Find where the given text appears and provide that cell's center as (x, y) coordinate. 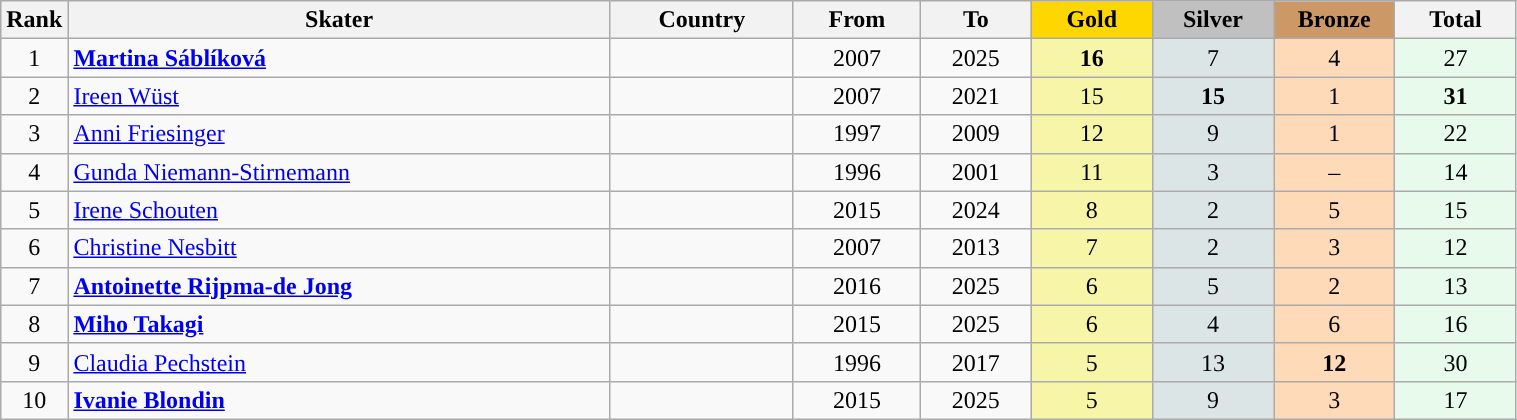
Silver (1212, 20)
31 (1456, 96)
Christine Nesbitt (339, 248)
2001 (976, 172)
Bronze (1334, 20)
27 (1456, 58)
Ireen Wüst (339, 96)
Gunda Niemann-Stirnemann (339, 172)
Country (702, 20)
17 (1456, 400)
Skater (339, 20)
22 (1456, 134)
Irene Schouten (339, 210)
30 (1456, 362)
Claudia Pechstein (339, 362)
Anni Friesinger (339, 134)
Rank (34, 20)
2017 (976, 362)
10 (34, 400)
11 (1092, 172)
14 (1456, 172)
Ivanie Blondin (339, 400)
2013 (976, 248)
Gold (1092, 20)
From (856, 20)
2016 (856, 286)
2021 (976, 96)
– (1334, 172)
2009 (976, 134)
2024 (976, 210)
Total (1456, 20)
Martina Sáblíková (339, 58)
Miho Takagi (339, 324)
1997 (856, 134)
Antoinette Rijpma-de Jong (339, 286)
To (976, 20)
